Extract the (x, y) coordinate from the center of the cell holding the provided text.  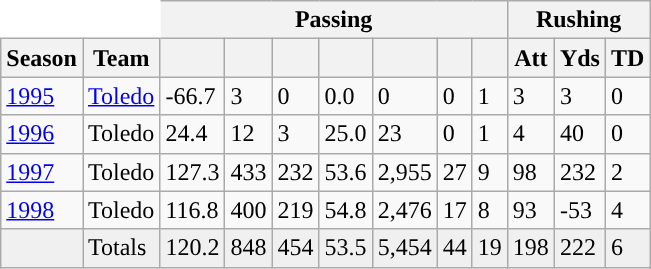
400 (248, 210)
TD (627, 58)
116.8 (192, 210)
98 (530, 172)
9 (490, 172)
0.0 (346, 96)
12 (248, 134)
Totals (120, 248)
1997 (42, 172)
17 (454, 210)
Rushing (578, 20)
-53 (580, 210)
2,476 (404, 210)
24.4 (192, 134)
-66.7 (192, 96)
219 (296, 210)
1998 (42, 210)
127.3 (192, 172)
Yds (580, 58)
93 (530, 210)
5,454 (404, 248)
454 (296, 248)
2,955 (404, 172)
1995 (42, 96)
53.6 (346, 172)
27 (454, 172)
Season (42, 58)
2 (627, 172)
23 (404, 134)
433 (248, 172)
Passing (334, 20)
8 (490, 210)
53.5 (346, 248)
54.8 (346, 210)
1996 (42, 134)
25.0 (346, 134)
40 (580, 134)
198 (530, 248)
6 (627, 248)
120.2 (192, 248)
222 (580, 248)
Team (120, 58)
848 (248, 248)
19 (490, 248)
Att (530, 58)
44 (454, 248)
